Detect which cell encompasses the target text, then output its (x, y) center coordinate. 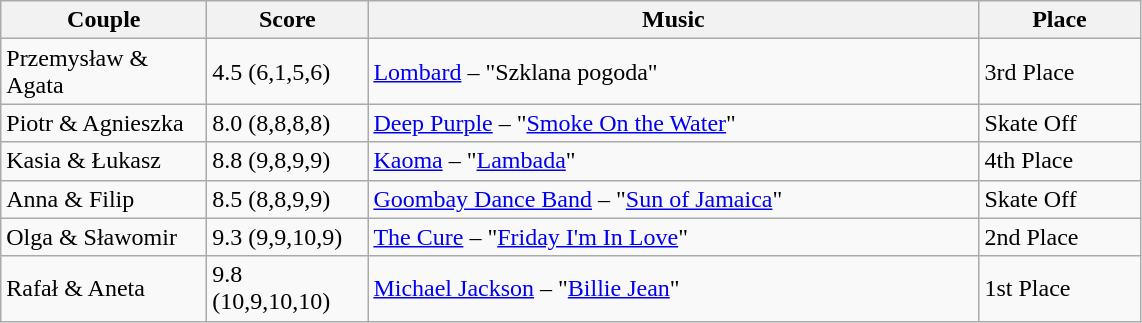
Music (674, 20)
8.8 (9,8,9,9) (288, 161)
Score (288, 20)
Rafał & Aneta (104, 288)
9.3 (9,9,10,9) (288, 237)
3rd Place (1060, 72)
Place (1060, 20)
8.5 (8,8,9,9) (288, 199)
1st Place (1060, 288)
Przemysław & Agata (104, 72)
Anna & Filip (104, 199)
2nd Place (1060, 237)
Lombard – "Szklana pogoda" (674, 72)
Kasia & Łukasz (104, 161)
Couple (104, 20)
4.5 (6,1,5,6) (288, 72)
Olga & Sławomir (104, 237)
Piotr & Agnieszka (104, 123)
4th Place (1060, 161)
The Cure – "Friday I'm In Love" (674, 237)
9.8 (10,9,10,10) (288, 288)
Deep Purple – "Smoke On the Water" (674, 123)
Goombay Dance Band – "Sun of Jamaica" (674, 199)
Michael Jackson – "Billie Jean" (674, 288)
8.0 (8,8,8,8) (288, 123)
Kaoma – "Lambada" (674, 161)
